Return the (X, Y) coordinate for the center point of the cell that contains the specified text.  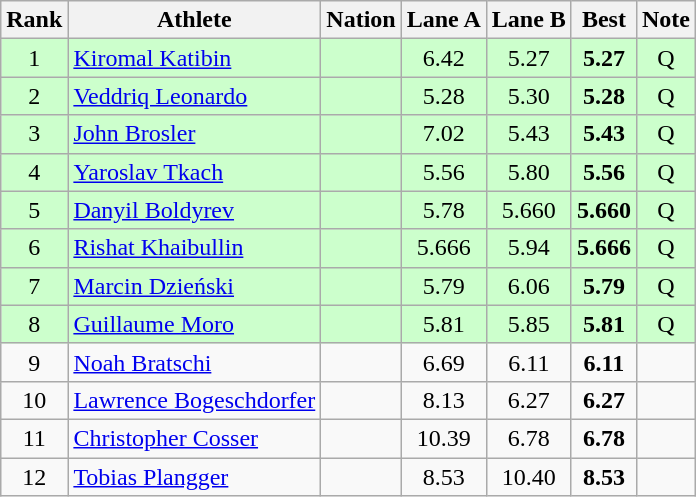
Danyil Boldyrev (194, 210)
6.42 (444, 58)
Lawrence Bogeschdorfer (194, 400)
10 (34, 400)
11 (34, 438)
5.30 (528, 96)
10.40 (528, 477)
Note (666, 20)
Noah Bratschi (194, 362)
12 (34, 477)
5 (34, 210)
Christopher Cosser (194, 438)
Rishat Khaibullin (194, 248)
8.13 (444, 400)
4 (34, 172)
7.02 (444, 134)
Best (604, 20)
10.39 (444, 438)
5.85 (528, 324)
Tobias Plangger (194, 477)
Kiromal Katibin (194, 58)
Athlete (194, 20)
6.06 (528, 286)
John Brosler (194, 134)
3 (34, 134)
5.80 (528, 172)
Rank (34, 20)
6.69 (444, 362)
1 (34, 58)
7 (34, 286)
8 (34, 324)
2 (34, 96)
Guillaume Moro (194, 324)
9 (34, 362)
Nation (361, 20)
Yaroslav Tkach (194, 172)
Marcin Dzieński (194, 286)
Veddriq Leonardo (194, 96)
6 (34, 248)
5.94 (528, 248)
Lane A (444, 20)
5.78 (444, 210)
Lane B (528, 20)
